From the cell containing the given text, extract its center point as [X, Y] coordinate. 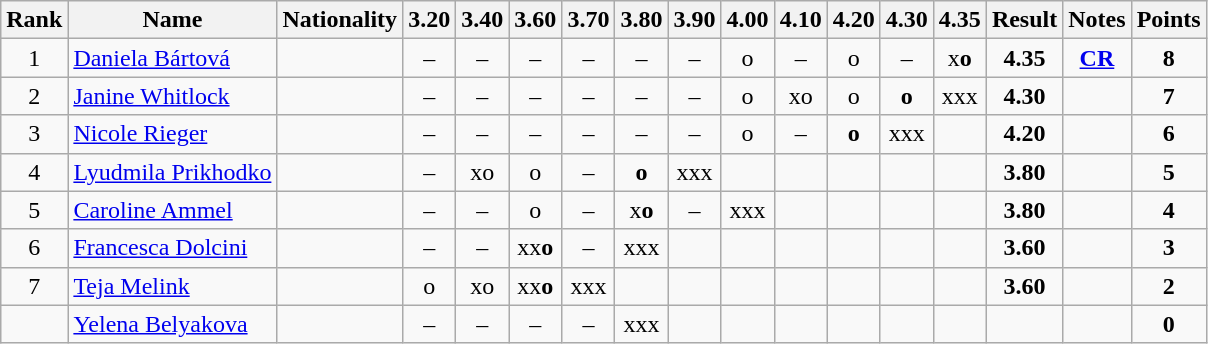
Name [172, 20]
4.10 [800, 20]
Points [1168, 20]
Janine Whitlock [172, 96]
CR [1097, 58]
3.90 [694, 20]
Yelena Belyakova [172, 324]
Daniela Bártová [172, 58]
Teja Melink [172, 286]
3.40 [482, 20]
3.20 [430, 20]
Francesca Dolcini [172, 248]
Nicole Rieger [172, 134]
Result [1024, 20]
Nationality [340, 20]
Rank [34, 20]
0 [1168, 324]
Lyudmila Prikhodko [172, 172]
4.00 [748, 20]
8 [1168, 58]
1 [34, 58]
3.70 [588, 20]
Notes [1097, 20]
Caroline Ammel [172, 210]
